Identify which cell holds the provided text, then report its [X, Y] central coordinate. 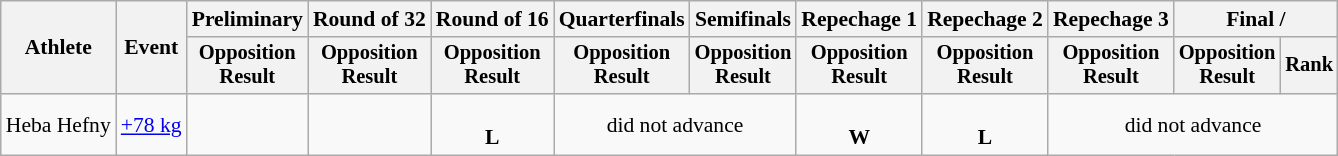
W [859, 124]
Round of 16 [492, 19]
+78 kg [152, 124]
Rank [1309, 66]
Event [152, 48]
Round of 32 [370, 19]
Semifinals [744, 19]
Quarterfinals [622, 19]
Repechage 3 [1111, 19]
Heba Hefny [58, 124]
Final / [1256, 19]
Repechage 1 [859, 19]
Preliminary [248, 19]
Athlete [58, 48]
Repechage 2 [985, 19]
